Provide the [x, y] coordinate of the cell's center where the given text is located.  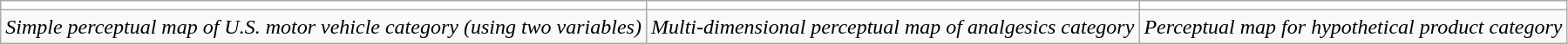
Multi-dimensional perceptual map of analgesics category [893, 27]
Perceptual map for hypothetical product category [1353, 27]
Simple perceptual map of U.S. motor vehicle category (using two variables) [324, 27]
